Find where the given text appears and provide that cell's center as (X, Y) coordinate. 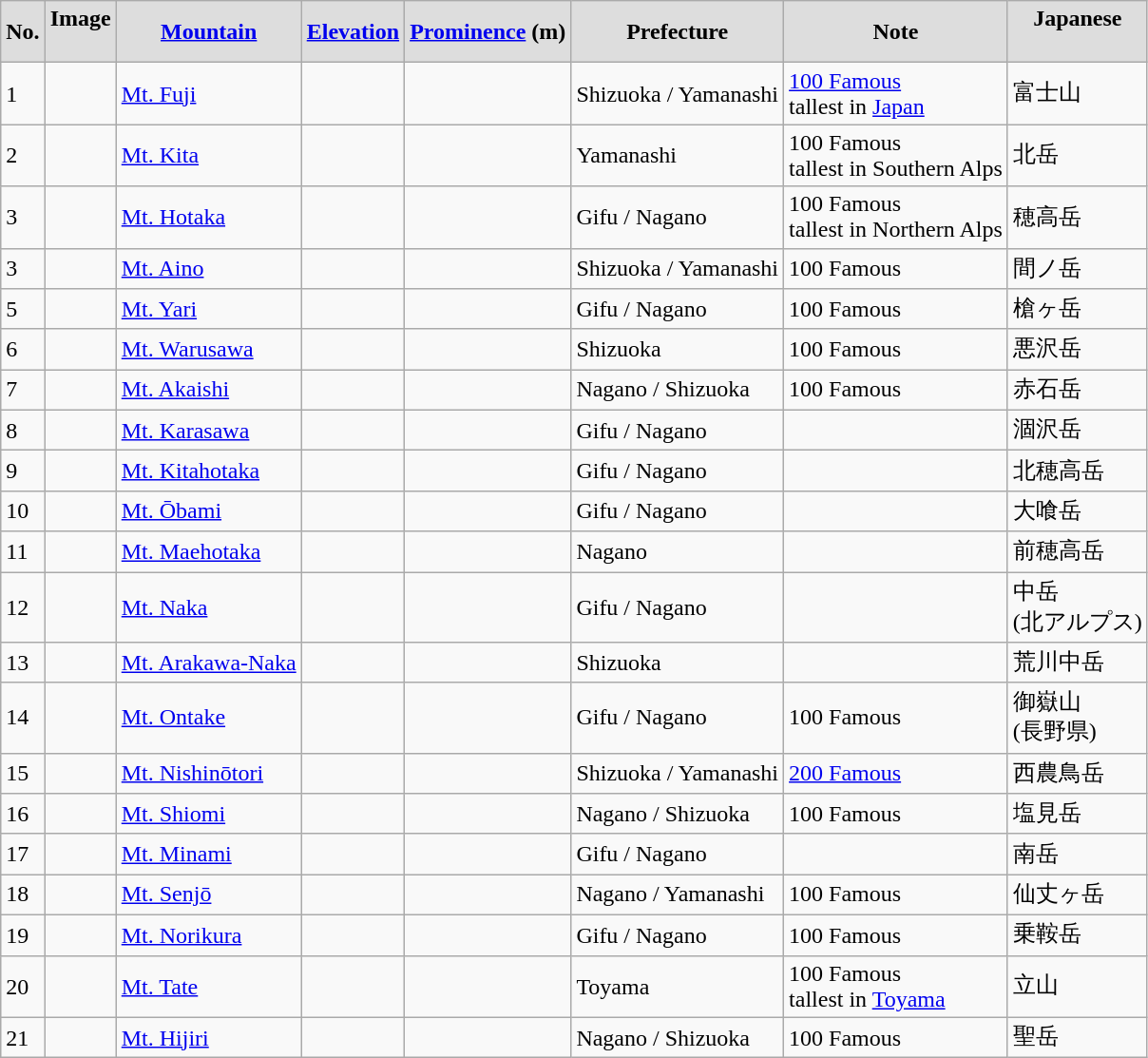
悪沢岳 (1078, 350)
8 (23, 430)
Mt. Senjō (209, 895)
Mt. Karasawa (209, 430)
Mt. Hotaka (209, 217)
Nagano / Yamanashi (678, 895)
北岳 (1078, 156)
Prominence (m) (488, 32)
13 (23, 664)
5 (23, 310)
御嶽山(長野県) (1078, 718)
Mt. Kita (209, 156)
南岳 (1078, 854)
Yamanashi (678, 156)
18 (23, 895)
富士山 (1078, 93)
Mountain (209, 32)
Note (896, 32)
Mt. Shiomi (209, 814)
Mt. Aino (209, 268)
100 Famoustallest in Japan (896, 93)
15 (23, 774)
槍ヶ岳 (1078, 310)
20 (23, 987)
Toyama (678, 987)
Mt. Fuji (209, 93)
間ノ岳 (1078, 268)
仙丈ヶ岳 (1078, 895)
Mt. Akaishi (209, 390)
16 (23, 814)
Mt. Ontake (209, 718)
Elevation (353, 32)
9 (23, 471)
Mt. Warusawa (209, 350)
穂高岳 (1078, 217)
200 Famous (896, 774)
Image (80, 32)
塩見岳 (1078, 814)
Japanese (1078, 32)
Mt. Yari (209, 310)
2 (23, 156)
21 (23, 1038)
北穂高岳 (1078, 471)
Mt. Naka (209, 607)
乗鞍岳 (1078, 935)
100 Famoustallest in Southern Alps (896, 156)
11 (23, 551)
14 (23, 718)
Mt. Kitahotaka (209, 471)
17 (23, 854)
Nagano (678, 551)
中岳(北アルプス) (1078, 607)
19 (23, 935)
12 (23, 607)
Mt. Ōbami (209, 511)
Prefecture (678, 32)
西農鳥岳 (1078, 774)
Mt. Maehotaka (209, 551)
前穂高岳 (1078, 551)
立山 (1078, 987)
Mt. Hijiri (209, 1038)
聖岳 (1078, 1038)
100 Famoustallest in Toyama (896, 987)
Mt. Nishinōtori (209, 774)
Mt. Tate (209, 987)
7 (23, 390)
1 (23, 93)
大喰岳 (1078, 511)
6 (23, 350)
100 Famoustallest in Northern Alps (896, 217)
10 (23, 511)
涸沢岳 (1078, 430)
No. (23, 32)
荒川中岳 (1078, 664)
Mt. Arakawa-Naka (209, 664)
赤石岳 (1078, 390)
Mt. Minami (209, 854)
Mt. Norikura (209, 935)
